Capture the cell that displays the provided text and extract its [X, Y] central coordinate. 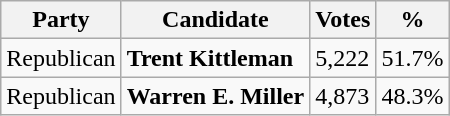
5,222 [343, 58]
51.7% [412, 58]
Candidate [216, 20]
4,873 [343, 96]
Trent Kittleman [216, 58]
Votes [343, 20]
Party [61, 20]
Warren E. Miller [216, 96]
% [412, 20]
48.3% [412, 96]
